Pinpoint the cell where the given text exists, returning its (x, y) midpoint coordinate. 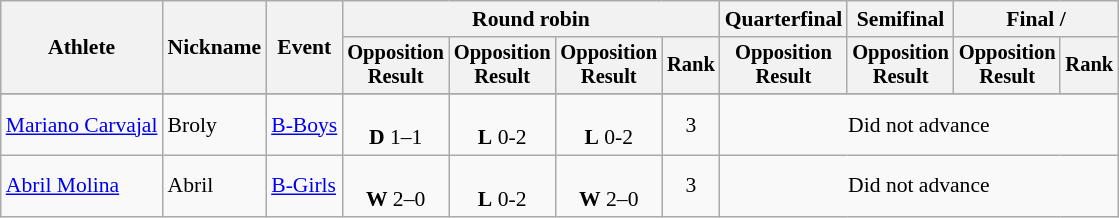
Nickname (215, 48)
Broly (215, 124)
Round robin (530, 19)
Abril (215, 186)
B-Girls (304, 186)
B-Boys (304, 124)
Quarterfinal (784, 19)
Abril Molina (82, 186)
Final / (1036, 19)
D 1–1 (396, 124)
Semifinal (900, 19)
Event (304, 48)
Athlete (82, 48)
Mariano Carvajal (82, 124)
